Find where the given text appears and provide that cell's center as [X, Y] coordinate. 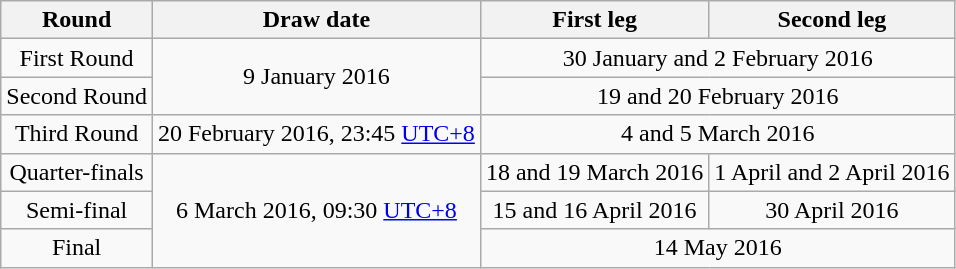
Third Round [77, 134]
First leg [594, 20]
6 March 2016, 09:30 UTC+8 [316, 210]
20 February 2016, 23:45 UTC+8 [316, 134]
Quarter-finals [77, 172]
1 April and 2 April 2016 [832, 172]
19 and 20 February 2016 [718, 96]
Second Round [77, 96]
30 April 2016 [832, 210]
4 and 5 March 2016 [718, 134]
Semi-final [77, 210]
18 and 19 March 2016 [594, 172]
30 January and 2 February 2016 [718, 58]
14 May 2016 [718, 248]
9 January 2016 [316, 77]
15 and 16 April 2016 [594, 210]
First Round [77, 58]
Draw date [316, 20]
Second leg [832, 20]
Final [77, 248]
Round [77, 20]
